Return the (x, y) coordinate for the center point of the cell that contains the specified text.  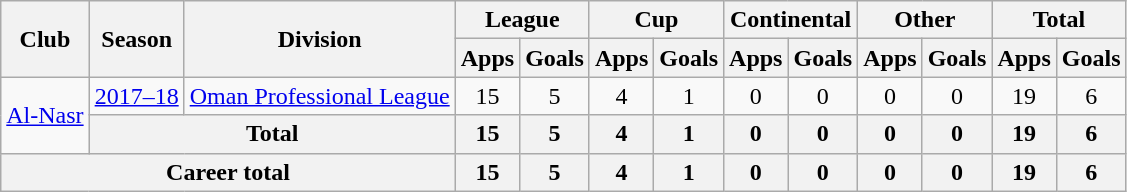
2017–18 (136, 96)
Al-Nasr (45, 115)
Season (136, 39)
Other (925, 20)
Cup (656, 20)
Career total (228, 172)
League (522, 20)
Division (320, 39)
Oman Professional League (320, 96)
Club (45, 39)
Continental (791, 20)
